Return (X, Y) of the center of cell containing provided text 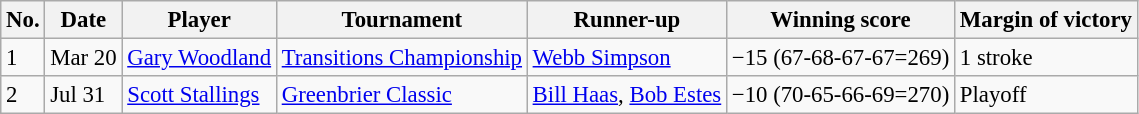
Tournament (402, 20)
Scott Stallings (199, 95)
2 (23, 95)
Runner-up (626, 20)
Margin of victory (1046, 20)
Winning score (841, 20)
Date (84, 20)
Gary Woodland (199, 58)
Bill Haas, Bob Estes (626, 95)
1 stroke (1046, 58)
−15 (67-68-67-67=269) (841, 58)
Greenbrier Classic (402, 95)
Mar 20 (84, 58)
Transitions Championship (402, 58)
Webb Simpson (626, 58)
1 (23, 58)
No. (23, 20)
Player (199, 20)
−10 (70-65-66-69=270) (841, 95)
Jul 31 (84, 95)
Playoff (1046, 95)
